Find where the given text appears and provide that cell's center as (X, Y) coordinate. 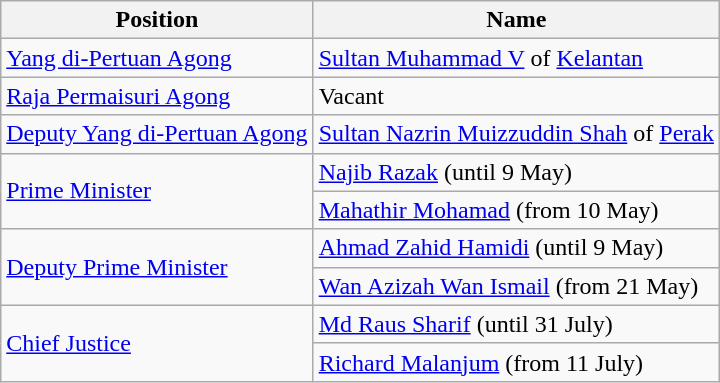
Wan Azizah Wan Ismail (from 21 May) (516, 286)
Chief Justice (157, 343)
Raja Permaisuri Agong (157, 96)
Sultan Muhammad V of Kelantan (516, 58)
Ahmad Zahid Hamidi (until 9 May) (516, 248)
Deputy Yang di-Pertuan Agong (157, 134)
Najib Razak (until 9 May) (516, 172)
Deputy Prime Minister (157, 267)
Mahathir Mohamad (from 10 May) (516, 210)
Name (516, 20)
Prime Minister (157, 191)
Richard Malanjum (from 11 July) (516, 362)
Sultan Nazrin Muizzuddin Shah of Perak (516, 134)
Position (157, 20)
Vacant (516, 96)
Md Raus Sharif (until 31 July) (516, 324)
Yang di-Pertuan Agong (157, 58)
